Determine the (x, y) coordinate at the center of the cell enclosing the given text.  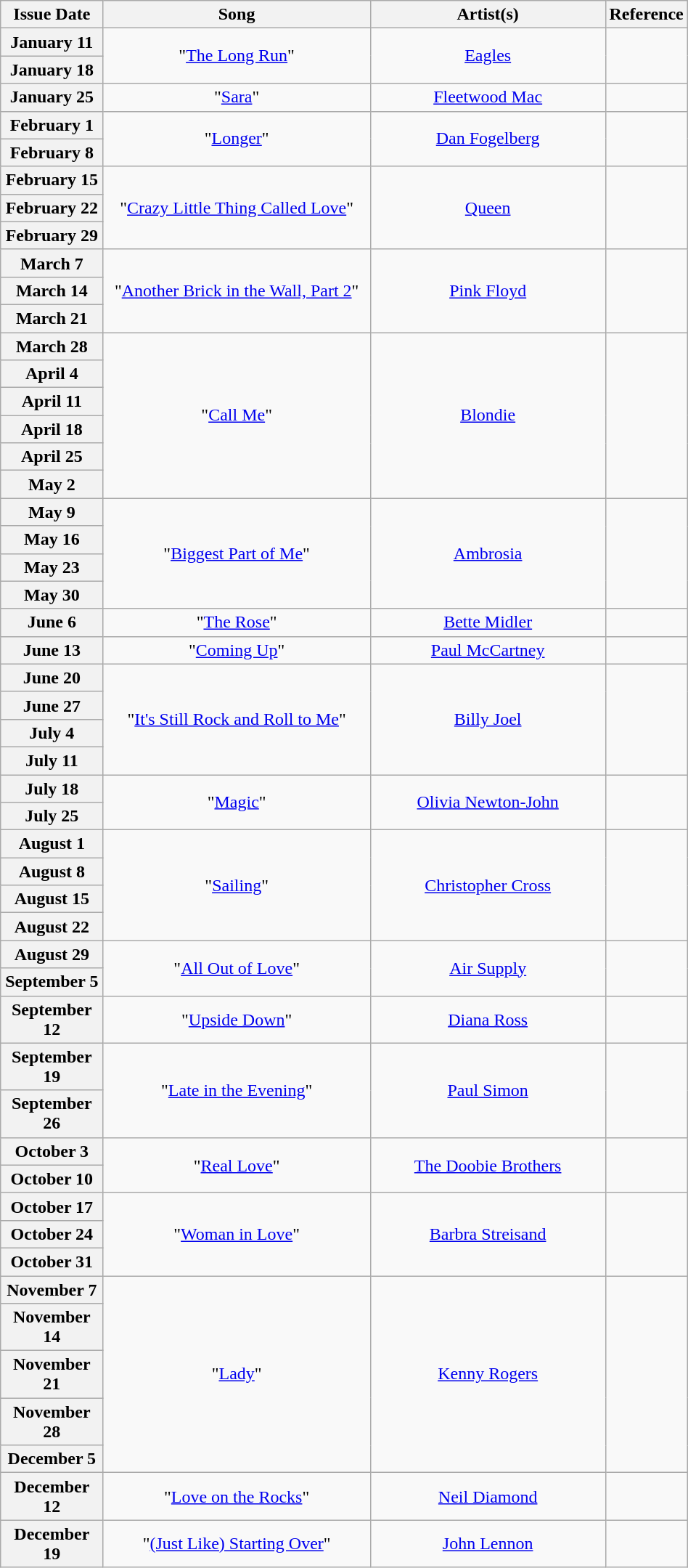
Diana Ross (488, 1020)
Air Supply (488, 968)
February 1 (52, 125)
July 11 (52, 760)
Eagles (488, 56)
August 29 (52, 954)
July 25 (52, 816)
September 5 (52, 982)
Fleetwood Mac (488, 97)
Neil Diamond (488, 1496)
September 26 (52, 1114)
John Lennon (488, 1544)
"Crazy Little Thing Called Love" (237, 208)
July 18 (52, 788)
Bette Midler (488, 622)
September 19 (52, 1066)
August 8 (52, 872)
"Love on the Rocks" (237, 1496)
June 27 (52, 705)
"Another Brick in the Wall, Part 2" (237, 291)
May 30 (52, 595)
"It's Still Rock and Roll to Me" (237, 719)
"Sara" (237, 97)
January 11 (52, 42)
April 25 (52, 457)
Queen (488, 208)
"Upside Down" (237, 1020)
October 17 (52, 1206)
Issue Date (52, 15)
October 10 (52, 1179)
Christopher Cross (488, 885)
May 2 (52, 484)
February 29 (52, 235)
May 16 (52, 540)
"Real Love" (237, 1165)
March 28 (52, 346)
"Coming Up" (237, 650)
April 11 (52, 402)
Kenny Rogers (488, 1374)
February 8 (52, 153)
August 22 (52, 927)
"The Rose" (237, 622)
"Woman in Love" (237, 1234)
March 14 (52, 291)
August 1 (52, 844)
Artist(s) (488, 15)
April 18 (52, 429)
December 5 (52, 1459)
Song (237, 15)
"Lady" (237, 1374)
March 7 (52, 263)
"Magic" (237, 802)
Billy Joel (488, 719)
February 22 (52, 208)
May 9 (52, 512)
July 4 (52, 733)
"All Out of Love" (237, 968)
August 15 (52, 899)
Pink Floyd (488, 291)
Paul Simon (488, 1090)
October 3 (52, 1151)
September 12 (52, 1020)
"Sailing" (237, 885)
November 21 (52, 1374)
"Call Me" (237, 415)
October 24 (52, 1234)
Paul McCartney (488, 650)
November 14 (52, 1328)
Olivia Newton-John (488, 802)
October 31 (52, 1262)
Blondie (488, 415)
"Biggest Part of Me" (237, 553)
December 12 (52, 1496)
Ambrosia (488, 553)
June 6 (52, 622)
May 23 (52, 567)
"Late in the Evening" (237, 1090)
"Longer" (237, 139)
December 19 (52, 1544)
June 13 (52, 650)
Reference (646, 15)
November 7 (52, 1289)
January 18 (52, 70)
March 21 (52, 318)
April 4 (52, 374)
Barbra Streisand (488, 1234)
November 28 (52, 1422)
February 15 (52, 180)
June 20 (52, 678)
The Doobie Brothers (488, 1165)
"The Long Run" (237, 56)
January 25 (52, 97)
Dan Fogelberg (488, 139)
"(Just Like) Starting Over" (237, 1544)
